Provide the (x, y) coordinate of the cell's center where the given text is located.  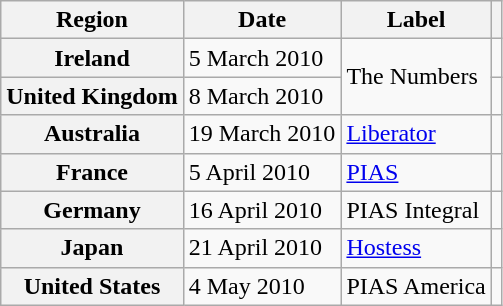
Australia (92, 134)
United Kingdom (92, 96)
Date (262, 20)
Ireland (92, 58)
Liberator (416, 134)
Region (92, 20)
The Numbers (416, 77)
France (92, 172)
PIAS (416, 172)
21 April 2010 (262, 248)
16 April 2010 (262, 210)
PIAS Integral (416, 210)
Germany (92, 210)
5 March 2010 (262, 58)
Hostess (416, 248)
Japan (92, 248)
Label (416, 20)
5 April 2010 (262, 172)
PIAS America (416, 286)
8 March 2010 (262, 96)
19 March 2010 (262, 134)
United States (92, 286)
4 May 2010 (262, 286)
